Provide the (x, y) coordinate of the cell's center where the given text is located.  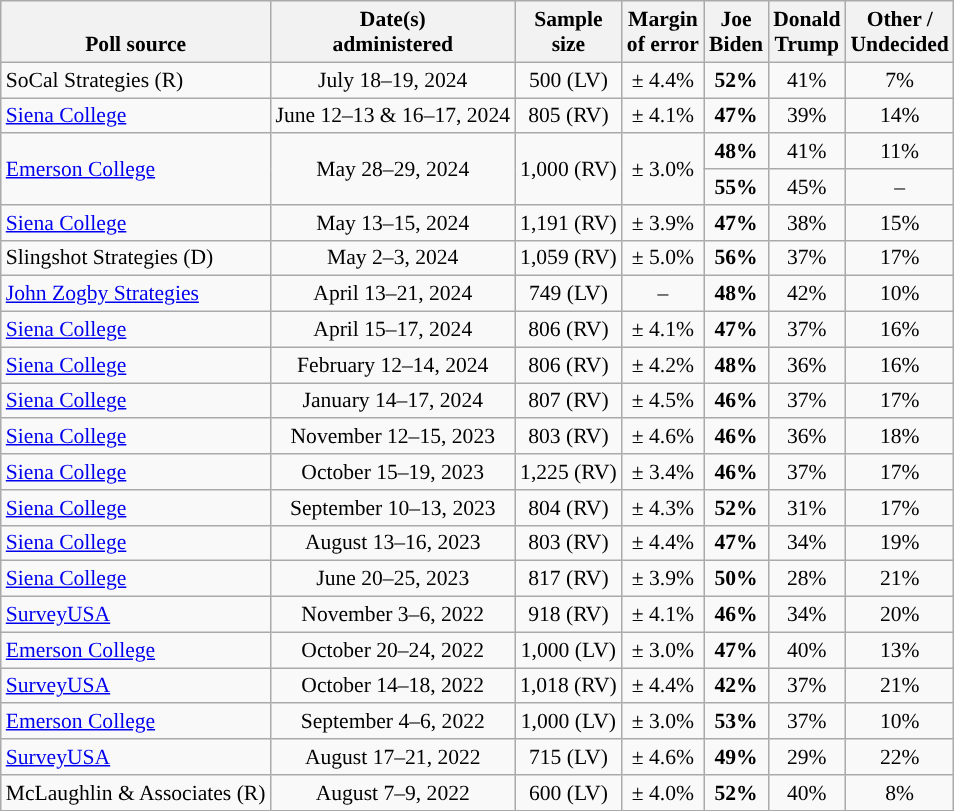
19% (899, 543)
22% (899, 757)
500 (LV) (568, 80)
McLaughlin & Associates (R) (136, 793)
18% (899, 437)
± 5.0% (663, 258)
8% (899, 793)
1,000 (RV) (568, 170)
20% (899, 615)
May 2–3, 2024 (392, 258)
September 4–6, 2022 (392, 722)
July 18–19, 2024 (392, 80)
± 3.4% (663, 472)
749 (LV) (568, 294)
7% (899, 80)
817 (RV) (568, 579)
John Zogby Strategies (136, 294)
807 (RV) (568, 401)
May 13–15, 2024 (392, 223)
Samplesize (568, 32)
15% (899, 223)
November 3–6, 2022 (392, 615)
39% (806, 116)
Date(s)administered (392, 32)
August 17–21, 2022 (392, 757)
JoeBiden (736, 32)
± 4.3% (663, 508)
Other /Undecided (899, 32)
29% (806, 757)
56% (736, 258)
13% (899, 650)
SoCal Strategies (R) (136, 80)
August 13–16, 2023 (392, 543)
May 28–29, 2024 (392, 170)
October 15–19, 2023 (392, 472)
October 20–24, 2022 (392, 650)
Slingshot Strategies (D) (136, 258)
715 (LV) (568, 757)
50% (736, 579)
1,191 (RV) (568, 223)
April 13–21, 2024 (392, 294)
± 4.5% (663, 401)
± 4.0% (663, 793)
± 4.2% (663, 365)
31% (806, 508)
805 (RV) (568, 116)
September 10–13, 2023 (392, 508)
1,225 (RV) (568, 472)
February 12–14, 2024 (392, 365)
Poll source (136, 32)
28% (806, 579)
600 (LV) (568, 793)
June 12–13 & 16–17, 2024 (392, 116)
November 12–15, 2023 (392, 437)
1,059 (RV) (568, 258)
918 (RV) (568, 615)
August 7–9, 2022 (392, 793)
45% (806, 187)
55% (736, 187)
DonaldTrump (806, 32)
53% (736, 722)
June 20–25, 2023 (392, 579)
1,018 (RV) (568, 686)
38% (806, 223)
49% (736, 757)
April 15–17, 2024 (392, 330)
Marginof error (663, 32)
804 (RV) (568, 508)
January 14–17, 2024 (392, 401)
14% (899, 116)
11% (899, 152)
October 14–18, 2022 (392, 686)
